Locate the cell with the specified text and output its [X, Y] center coordinate. 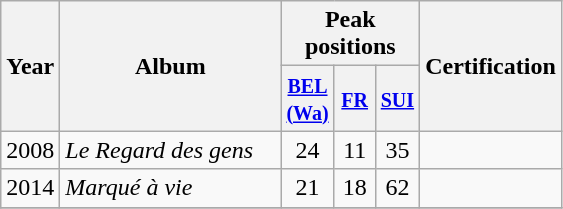
Album [170, 66]
Peak positions [350, 34]
FR [354, 98]
BEL (Wa) [308, 98]
21 [308, 188]
18 [354, 188]
SUI [397, 98]
2014 [30, 188]
2008 [30, 150]
Le Regard des gens [170, 150]
24 [308, 150]
Certification [491, 66]
62 [397, 188]
Year [30, 66]
11 [354, 150]
Marqué à vie [170, 188]
35 [397, 150]
